Search for the cell housing the specified text and yield its (X, Y) center coordinate. 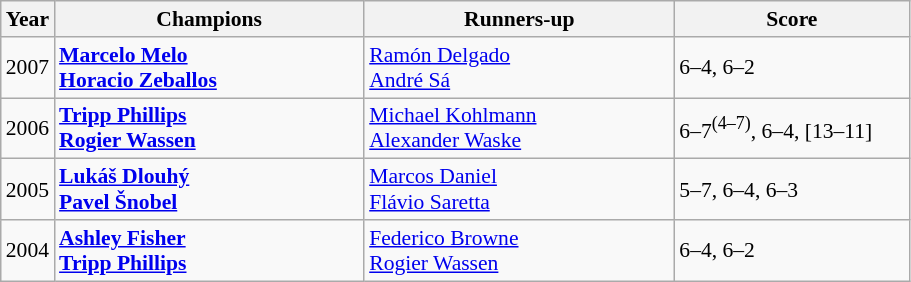
Ashley Fisher Tripp Phillips (209, 250)
Runners-up (519, 19)
Lukáš Dlouhý Pavel Šnobel (209, 190)
Ramón Delgado André Sá (519, 68)
Champions (209, 19)
Marcelo Melo Horacio Zeballos (209, 68)
Score (792, 19)
Year (28, 19)
2005 (28, 190)
Federico Browne Rogier Wassen (519, 250)
2007 (28, 68)
2004 (28, 250)
5–7, 6–4, 6–3 (792, 190)
Tripp Phillips Rogier Wassen (209, 128)
6–7(4–7), 6–4, [13–11] (792, 128)
Michael Kohlmann Alexander Waske (519, 128)
2006 (28, 128)
Marcos Daniel Flávio Saretta (519, 190)
